Pinpoint the cell where the given text exists, returning its [x, y] midpoint coordinate. 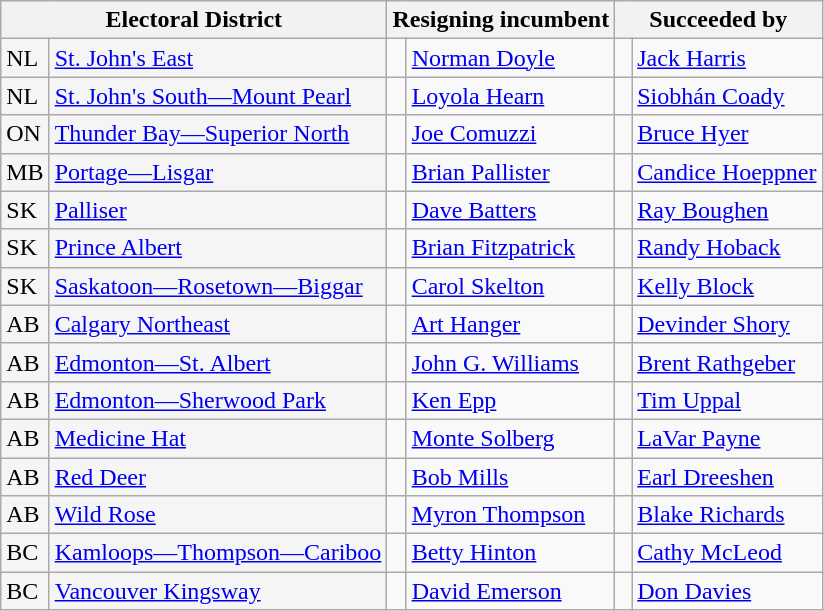
ON [25, 134]
St. John's East [218, 58]
Loyola Hearn [510, 96]
LaVar Payne [727, 438]
Prince Albert [218, 248]
Cathy McLeod [727, 553]
Succeeded by [718, 20]
Earl Dreeshen [727, 477]
Palliser [218, 210]
Kamloops—Thompson—Cariboo [218, 553]
Randy Hoback [727, 248]
Edmonton—St. Albert [218, 362]
Portage—Lisgar [218, 172]
Candice Hoeppner [727, 172]
Norman Doyle [510, 58]
Calgary Northeast [218, 324]
John G. Williams [510, 362]
Don Davies [727, 591]
Brian Pallister [510, 172]
Jack Harris [727, 58]
Wild Rose [218, 515]
Vancouver Kingsway [218, 591]
Brian Fitzpatrick [510, 248]
Tim Uppal [727, 400]
Monte Solberg [510, 438]
Carol Skelton [510, 286]
Kelly Block [727, 286]
St. John's South—Mount Pearl [218, 96]
MB [25, 172]
Ken Epp [510, 400]
Red Deer [218, 477]
Brent Rathgeber [727, 362]
Dave Batters [510, 210]
Saskatoon—Rosetown—Biggar [218, 286]
Electoral District [194, 20]
Siobhán Coady [727, 96]
Betty Hinton [510, 553]
Art Hanger [510, 324]
Devinder Shory [727, 324]
Thunder Bay—Superior North [218, 134]
Myron Thompson [510, 515]
Ray Boughen [727, 210]
Bruce Hyer [727, 134]
Resigning incumbent [501, 20]
Joe Comuzzi [510, 134]
Blake Richards [727, 515]
Edmonton—Sherwood Park [218, 400]
David Emerson [510, 591]
Medicine Hat [218, 438]
Bob Mills [510, 477]
